For the text-containing cell, return its midpoint in (x, y) coordinate format. 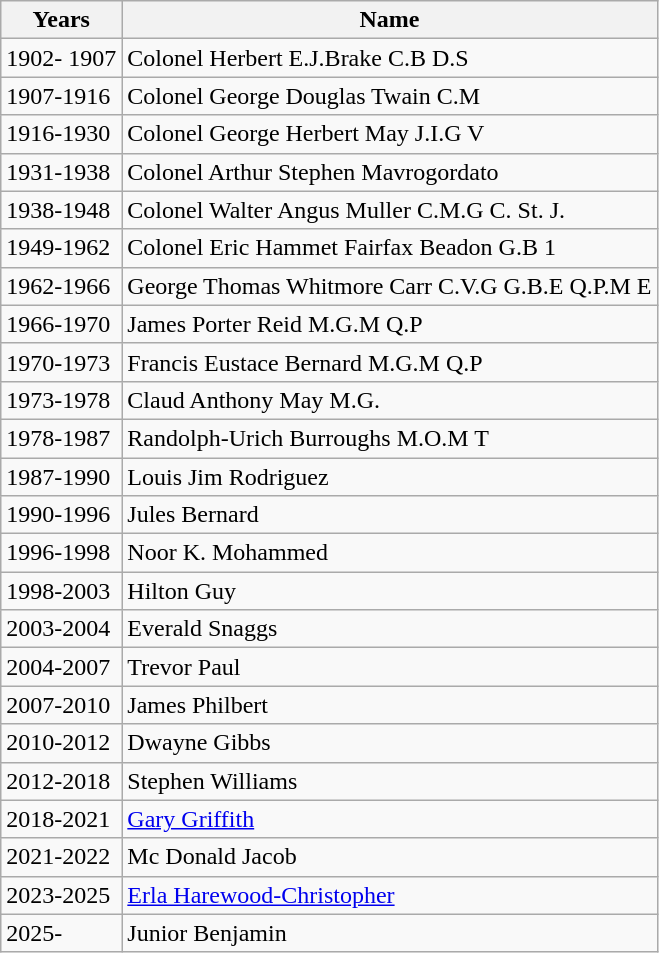
Name (390, 20)
1970-1973 (62, 362)
George Thomas Whitmore Carr C.V.G G.B.E Q.P.M E (390, 286)
Colonel Herbert E.J.Brake C.B D.S (390, 58)
2007-2010 (62, 705)
1962-1966 (62, 286)
Mc Donald Jacob (390, 857)
Everald Snaggs (390, 629)
Jules Bernard (390, 515)
Noor K. Mohammed (390, 553)
Trevor Paul (390, 667)
1907-1916 (62, 96)
Junior Benjamin (390, 933)
James Porter Reid M.G.M Q.P (390, 324)
Erla Harewood-Christopher (390, 895)
2025- (62, 933)
Colonel Arthur Stephen Mavrogordato (390, 172)
Dwayne Gibbs (390, 743)
2003-2004 (62, 629)
1916-1930 (62, 134)
Claud Anthony May M.G. (390, 400)
1938-1948 (62, 210)
1978-1987 (62, 438)
1990-1996 (62, 515)
2010-2012 (62, 743)
2012-2018 (62, 781)
Louis Jim Rodriguez (390, 477)
Stephen Williams (390, 781)
James Philbert (390, 705)
Colonel Walter Angus Muller C.M.G C. St. J. (390, 210)
2018-2021 (62, 819)
Hilton Guy (390, 591)
2004-2007 (62, 667)
1949-1962 (62, 248)
1987-1990 (62, 477)
Colonel Eric Hammet Fairfax Beadon G.B 1 (390, 248)
Years (62, 20)
Francis Eustace Bernard M.G.M Q.P (390, 362)
1973-1978 (62, 400)
2021-2022 (62, 857)
1931-1938 (62, 172)
Gary Griffith (390, 819)
1996-1998 (62, 553)
Randolph-Urich Burroughs M.O.M T (390, 438)
1966-1970 (62, 324)
1998-2003 (62, 591)
Colonel George Herbert May J.I.G V (390, 134)
Colonel George Douglas Twain C.M (390, 96)
1902- 1907 (62, 58)
2023-2025 (62, 895)
